Locate the cell with the specified text and output its [X, Y] center coordinate. 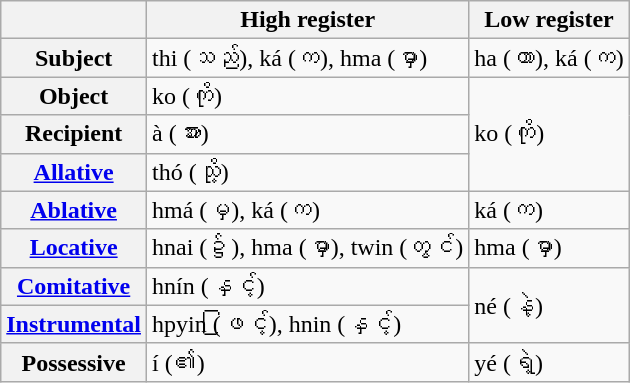
Locative [74, 248]
à (အား) [307, 134]
í (၏) [307, 362]
Allative [74, 172]
hmá (မှ), ká (က) [307, 210]
yé (ရဲ့) [549, 362]
Comitative [74, 286]
hnai (၌), hma (မှာ), twin (တွင်) [307, 248]
ha (ဟာ), ká (က) [549, 58]
thó (သို့) [307, 172]
Low register [549, 20]
ká (က) [549, 210]
hnín (နှင့်) [307, 286]
Subject [74, 58]
thi (သည်), ká (က), hma (မှာ) [307, 58]
Object [74, 96]
né (နဲ့) [549, 305]
hpyin (ဖြင့်), hnin (နှင့်) [307, 324]
Possessive [74, 362]
hma (မှာ) [549, 248]
Instrumental [74, 324]
High register [307, 20]
Ablative [74, 210]
Recipient [74, 134]
